Identify which cell holds the provided text, then report its (x, y) central coordinate. 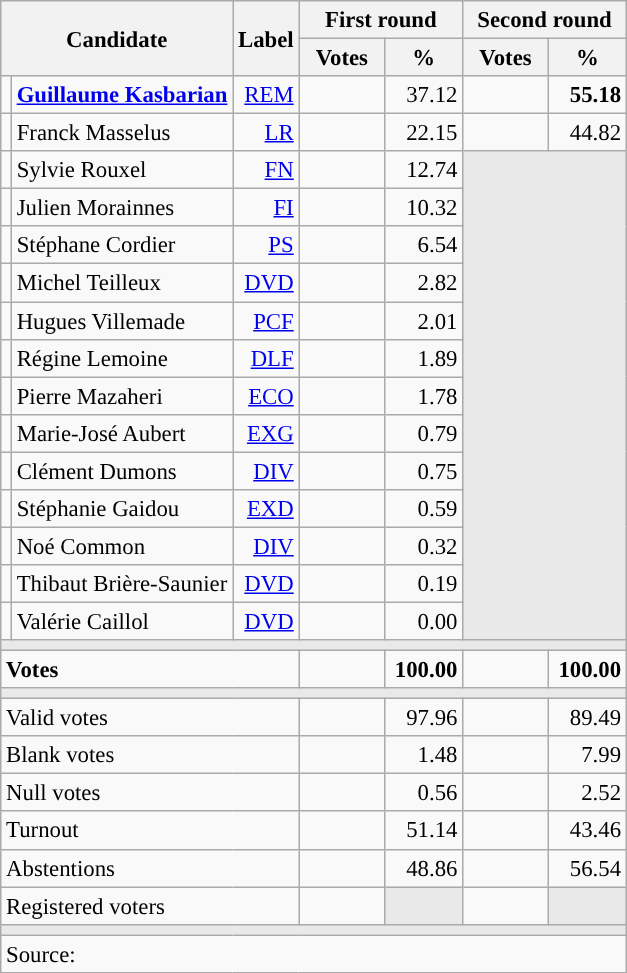
44.82 (587, 133)
Label (266, 38)
Valérie Caillol (122, 621)
2.82 (424, 283)
Michel Teilleux (122, 283)
0.00 (424, 621)
Julien Morainnes (122, 208)
Thibaut Brière-Saunier (122, 584)
Registered voters (150, 906)
Clément Dumons (122, 471)
0.19 (424, 584)
97.96 (424, 718)
Sylvie Rouxel (122, 170)
Hugues Villemade (122, 321)
Franck Masselus (122, 133)
PCF (266, 321)
Turnout (150, 831)
Candidate (117, 38)
DLF (266, 358)
Stéphane Cordier (122, 245)
0.79 (424, 433)
22.15 (424, 133)
1.48 (424, 755)
Valid votes (150, 718)
Noé Common (122, 546)
43.46 (587, 831)
First round (381, 20)
1.89 (424, 358)
Second round (545, 20)
FI (266, 208)
EXG (266, 433)
0.32 (424, 546)
48.86 (424, 868)
55.18 (587, 95)
89.49 (587, 718)
Régine Lemoine (122, 358)
1.78 (424, 396)
EXD (266, 509)
ECO (266, 396)
Blank votes (150, 755)
Marie-José Aubert (122, 433)
LR (266, 133)
56.54 (587, 868)
Null votes (150, 793)
Source: (314, 954)
10.32 (424, 208)
PS (266, 245)
2.01 (424, 321)
51.14 (424, 831)
37.12 (424, 95)
Abstentions (150, 868)
2.52 (587, 793)
Stéphanie Gaidou (122, 509)
7.99 (587, 755)
12.74 (424, 170)
Guillaume Kasbarian (122, 95)
0.75 (424, 471)
0.59 (424, 509)
REM (266, 95)
FN (266, 170)
Pierre Mazaheri (122, 396)
6.54 (424, 245)
0.56 (424, 793)
